Search for the cell housing the specified text and yield its [x, y] center coordinate. 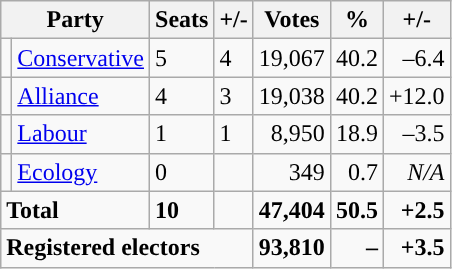
93,810 [292, 248]
% [356, 20]
0 [182, 172]
Ecology [81, 172]
Alliance [81, 96]
Labour [81, 134]
Votes [292, 20]
Registered electors [128, 248]
Seats [182, 20]
19,067 [292, 58]
Total [76, 210]
10 [182, 210]
–6.4 [416, 58]
+12.0 [416, 96]
Party [76, 20]
Conservative [81, 58]
+2.5 [416, 210]
50.5 [356, 210]
5 [182, 58]
18.9 [356, 134]
0.7 [356, 172]
8,950 [292, 134]
+3.5 [416, 248]
N/A [416, 172]
349 [292, 172]
–3.5 [416, 134]
3 [234, 96]
19,038 [292, 96]
47,404 [292, 210]
– [356, 248]
